Detect which cell encompasses the target text, then output its (x, y) center coordinate. 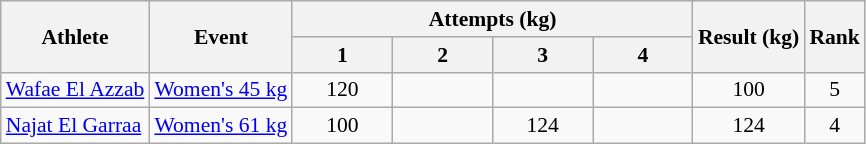
Women's 45 kg (220, 90)
5 (834, 90)
2 (442, 55)
Rank (834, 36)
Women's 61 kg (220, 126)
Wafae El Azzab (76, 90)
Result (kg) (748, 36)
Athlete (76, 36)
Najat El Garraa (76, 126)
Event (220, 36)
Attempts (kg) (492, 19)
1 (342, 55)
3 (543, 55)
120 (342, 90)
